Return the (x, y) coordinate for the center point of the cell that contains the specified text.  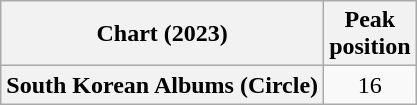
Peakposition (370, 34)
South Korean Albums (Circle) (162, 85)
16 (370, 85)
Chart (2023) (162, 34)
